Provide the [x, y] coordinate of the cell's center where the given text is located.  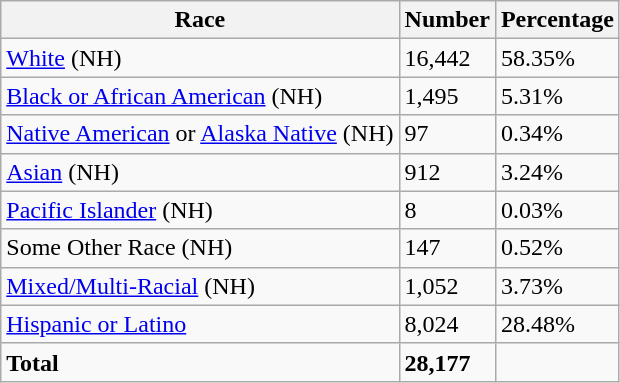
Percentage [557, 20]
Number [447, 20]
Hispanic or Latino [200, 324]
Native American or Alaska Native (NH) [200, 134]
147 [447, 248]
5.31% [557, 96]
Asian (NH) [200, 172]
0.52% [557, 248]
28.48% [557, 324]
1,495 [447, 96]
0.34% [557, 134]
Pacific Islander (NH) [200, 210]
912 [447, 172]
Black or African American (NH) [200, 96]
Some Other Race (NH) [200, 248]
3.73% [557, 286]
58.35% [557, 58]
16,442 [447, 58]
3.24% [557, 172]
1,052 [447, 286]
97 [447, 134]
Mixed/Multi-Racial (NH) [200, 286]
28,177 [447, 362]
Race [200, 20]
White (NH) [200, 58]
0.03% [557, 210]
Total [200, 362]
8 [447, 210]
8,024 [447, 324]
